From the cell containing the given text, extract its center point as (x, y) coordinate. 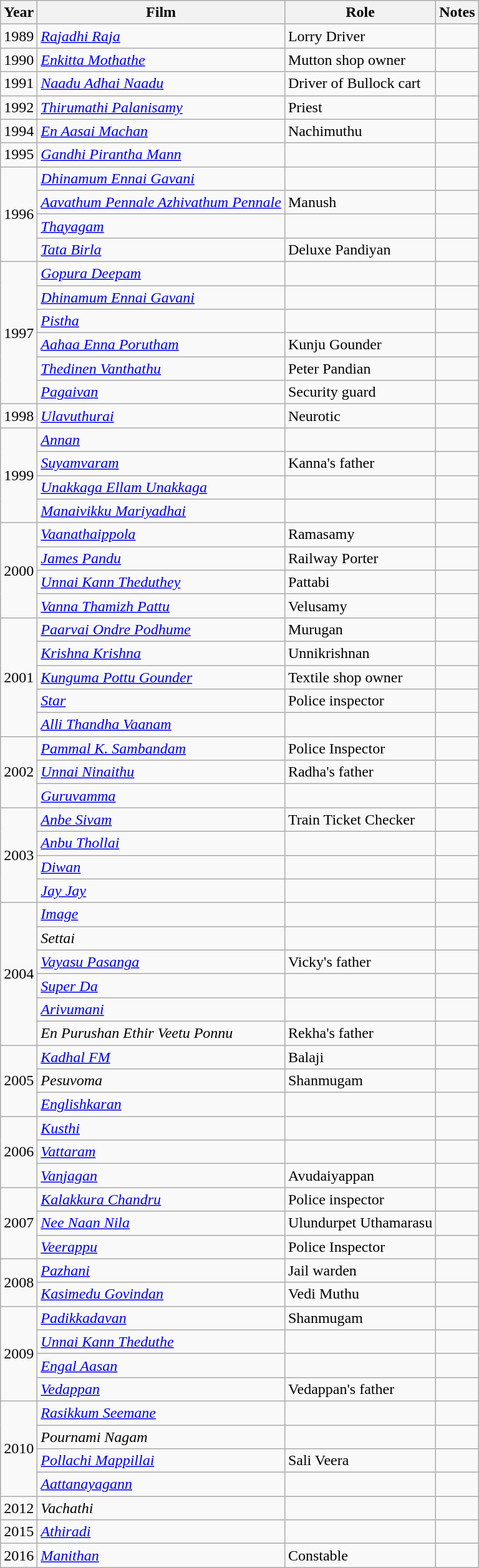
Pazhani (161, 1270)
Annan (161, 440)
1998 (19, 416)
Notes (457, 12)
2010 (19, 1448)
Vedappan (161, 1389)
Unnikrishnan (360, 653)
Kadhal FM (161, 1057)
Athiradi (161, 1532)
1992 (19, 107)
Vanjagan (161, 1176)
Anbu Thollai (161, 843)
1999 (19, 475)
Avudaiyappan (360, 1176)
James Pandu (161, 558)
Vachathi (161, 1508)
Settai (161, 938)
Peter Pandian (360, 369)
Kalakkura Chandru (161, 1199)
Sali Veera (360, 1461)
Arivumani (161, 1009)
Gopura Deepam (161, 273)
Aavathum Pennale Azhivathum Pennale (161, 202)
Pesuvoma (161, 1081)
Super Da (161, 985)
Unnai Kann Theduthey (161, 582)
Vattaram (161, 1152)
Railway Porter (360, 558)
Kunju Gounder (360, 345)
2007 (19, 1223)
Gandhi Pirantha Mann (161, 155)
Priest (360, 107)
Englishkaran (161, 1105)
Vayasu Pasanga (161, 962)
Thedinen Vanthathu (161, 369)
Role (360, 12)
Enkitta Mothathe (161, 60)
Kusthi (161, 1128)
Rekha's father (360, 1033)
Vedappan's father (360, 1389)
Constable (360, 1556)
Unakkaga Ellam Unakkaga (161, 487)
2005 (19, 1081)
2003 (19, 855)
1996 (19, 214)
Radha's father (360, 772)
2006 (19, 1152)
Pistha (161, 321)
Image (161, 914)
Mutton shop owner (360, 60)
Kasimedu Govindan (161, 1294)
Thirumathi Palanisamy (161, 107)
Unnai Ninaithu (161, 772)
Manaivikku Mariyadhai (161, 511)
2004 (19, 974)
1994 (19, 131)
Diwan (161, 867)
Naadu Adhai Naadu (161, 84)
Krishna Krishna (161, 653)
Pammal K. Sambandam (161, 748)
Paarvai Ondre Podhume (161, 629)
Year (19, 12)
Nee Naan Nila (161, 1223)
Driver of Bullock cart (360, 84)
Deluxe Pandiyan (360, 249)
Murugan (360, 629)
Vedi Muthu (360, 1294)
Jail warden (360, 1270)
2009 (19, 1353)
Textile shop owner (360, 677)
Vaanathaippola (161, 535)
Aahaa Enna Porutham (161, 345)
Film (161, 12)
Pournami Nagam (161, 1436)
Manush (360, 202)
Alli Thandha Vaanam (161, 725)
Velusamy (360, 606)
Kanna's father (360, 463)
Pollachi Mappillai (161, 1461)
2001 (19, 677)
Tata Birla (161, 249)
Thayagam (161, 226)
Balaji (360, 1057)
Suyamvaram (161, 463)
1989 (19, 36)
Nachimuthu (360, 131)
Vicky's father (360, 962)
2000 (19, 570)
Vanna Thamizh Pattu (161, 606)
Rajadhi Raja (161, 36)
2008 (19, 1282)
Aattanayagann (161, 1484)
1997 (19, 332)
Guruvamma (161, 796)
1995 (19, 155)
Veerappu (161, 1247)
2002 (19, 772)
Anbe Sivam (161, 820)
Lorry Driver (360, 36)
En Purushan Ethir Veetu Ponnu (161, 1033)
Jay Jay (161, 891)
Star (161, 701)
1991 (19, 84)
Rasikkum Seemane (161, 1413)
Kunguma Pottu Gounder (161, 677)
En Aasai Machan (161, 131)
Padikkadavan (161, 1318)
Neurotic (360, 416)
Train Ticket Checker (360, 820)
1990 (19, 60)
Ramasamy (360, 535)
Unnai Kann Theduthe (161, 1342)
Engal Aasan (161, 1365)
Ulundurpet Uthamarasu (360, 1223)
2015 (19, 1532)
2012 (19, 1508)
Security guard (360, 392)
Pattabi (360, 582)
Ulavuthurai (161, 416)
Manithan (161, 1556)
2016 (19, 1556)
Pagaivan (161, 392)
